Determine the (x, y) coordinate at the center of the cell enclosing the given text.  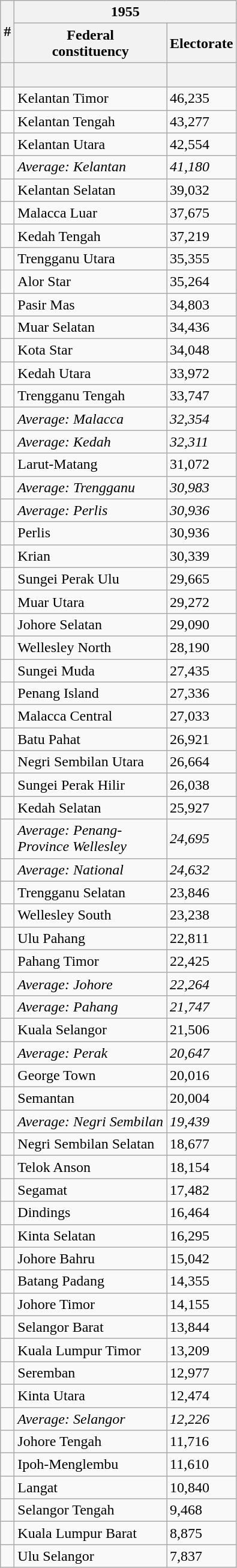
29,090 (202, 624)
Sungei Perak Ulu (91, 579)
Sungei Perak Hilir (91, 785)
Alor Star (91, 281)
19,439 (202, 1121)
Kuala Lumpur Timor (91, 1350)
43,277 (202, 121)
34,048 (202, 350)
Larut-Matang (91, 465)
34,436 (202, 328)
Sungei Muda (91, 670)
11,610 (202, 1465)
Kinta Utara (91, 1396)
Kelantan Utara (91, 144)
Malacca Central (91, 716)
Selangor Barat (91, 1327)
12,474 (202, 1396)
12,226 (202, 1419)
Johore Tengah (91, 1442)
Kedah Tengah (91, 236)
Kedah Utara (91, 373)
Average: Trengganu (91, 487)
31,072 (202, 465)
26,921 (202, 739)
Krian (91, 556)
30,983 (202, 487)
George Town (91, 1076)
9,468 (202, 1510)
Average: Selangor (91, 1419)
32,354 (202, 419)
41,180 (202, 167)
Pasir Mas (91, 305)
Average: Johore (91, 984)
37,675 (202, 213)
1955 (125, 12)
27,033 (202, 716)
20,647 (202, 1052)
12,977 (202, 1373)
16,295 (202, 1236)
33,747 (202, 396)
Telok Anson (91, 1167)
22,264 (202, 984)
35,264 (202, 281)
Ulu Pahang (91, 938)
Johore Selatan (91, 624)
Average: Kelantan (91, 167)
Batang Padang (91, 1281)
Electorate (202, 43)
Wellesley South (91, 915)
Kuala Lumpur Barat (91, 1533)
# (7, 31)
Ulu Selangor (91, 1556)
Kota Star (91, 350)
Wellesley North (91, 647)
7,837 (202, 1556)
Johore Bahru (91, 1258)
20,004 (202, 1099)
17,482 (202, 1190)
Kelantan Tengah (91, 121)
24,632 (202, 870)
Trengganu Tengah (91, 396)
10,840 (202, 1487)
23,238 (202, 915)
Johore Timor (91, 1304)
Selangor Tengah (91, 1510)
13,844 (202, 1327)
Ipoh-Menglembu (91, 1465)
28,190 (202, 647)
Average: Perak (91, 1052)
Negri Sembilan Utara (91, 762)
Batu Pahat (91, 739)
Dindings (91, 1213)
Kelantan Selatan (91, 190)
34,803 (202, 305)
32,311 (202, 442)
21,747 (202, 1007)
14,355 (202, 1281)
42,554 (202, 144)
Pahang Timor (91, 961)
29,272 (202, 602)
14,155 (202, 1304)
Average: Negri Sembilan (91, 1121)
Average: Malacca (91, 419)
27,435 (202, 670)
30,339 (202, 556)
24,695 (202, 839)
Segamat (91, 1190)
11,716 (202, 1442)
33,972 (202, 373)
23,846 (202, 892)
22,811 (202, 938)
Average: Penang-Province Wellesley (91, 839)
Average: Perlis (91, 510)
Malacca Luar (91, 213)
16,464 (202, 1213)
Kinta Selatan (91, 1236)
Kedah Selatan (91, 808)
8,875 (202, 1533)
Perlis (91, 533)
27,336 (202, 694)
18,154 (202, 1167)
Penang Island (91, 694)
Average: Kedah (91, 442)
Muar Selatan (91, 328)
Semantan (91, 1099)
35,355 (202, 258)
20,016 (202, 1076)
37,219 (202, 236)
Trengganu Utara (91, 258)
29,665 (202, 579)
26,038 (202, 785)
Average: National (91, 870)
Federalconstituency (91, 43)
Kelantan Timor (91, 99)
46,235 (202, 99)
22,425 (202, 961)
Seremban (91, 1373)
26,664 (202, 762)
Average: Pahang (91, 1007)
Negri Sembilan Selatan (91, 1144)
25,927 (202, 808)
Langat (91, 1487)
21,506 (202, 1030)
13,209 (202, 1350)
Trengganu Selatan (91, 892)
Muar Utara (91, 602)
39,032 (202, 190)
Kuala Selangor (91, 1030)
15,042 (202, 1258)
18,677 (202, 1144)
